From the cell containing the given text, extract its center point as [X, Y] coordinate. 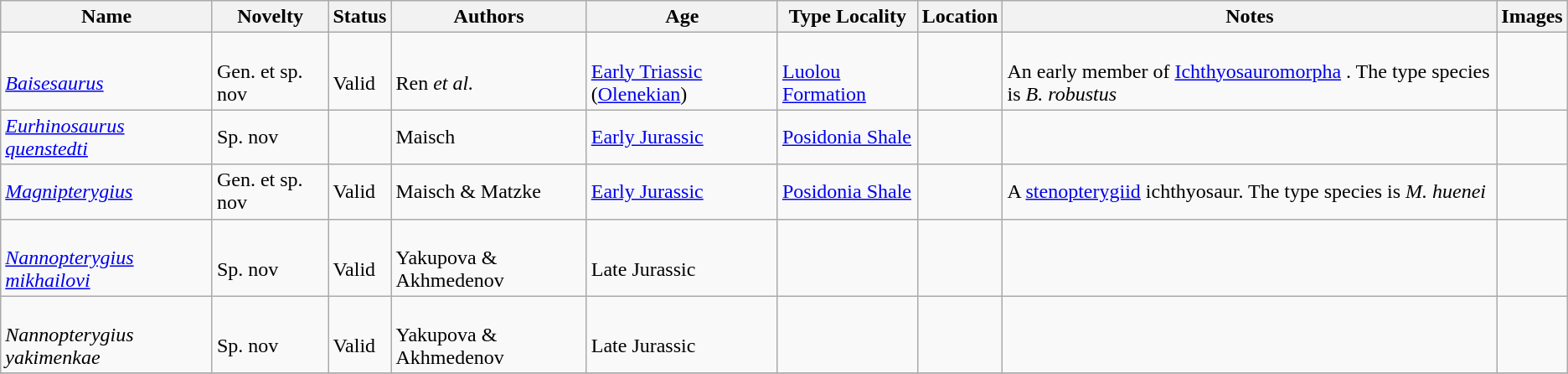
Location [960, 17]
Novelty [270, 17]
Authors [489, 17]
Name [107, 17]
Type Locality [848, 17]
Age [682, 17]
An early member of Ichthyosauromorpha . The type species is B. robustus [1250, 71]
A stenopterygiid ichthyosaur. The type species is M. huenei [1250, 191]
Maisch [489, 138]
Early Triassic (Olenekian) [682, 71]
Magnipterygius [107, 191]
Maisch & Matzke [489, 191]
Nannopterygius yakimenkae [107, 335]
Luolou Formation [848, 71]
Baisesaurus [107, 71]
Notes [1250, 17]
Ren et al. [489, 71]
Nannopterygius mikhailovi [107, 257]
Images [1532, 17]
Status [360, 17]
Eurhinosaurus quenstedti [107, 138]
